Determine the (x, y) coordinate at the center of the cell enclosing the given text.  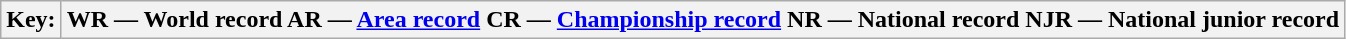
Key: (31, 20)
WR — World record AR — Area record CR — Championship record NR — National record NJR — National junior record (702, 20)
